From the cell containing the given text, extract its center point as (X, Y) coordinate. 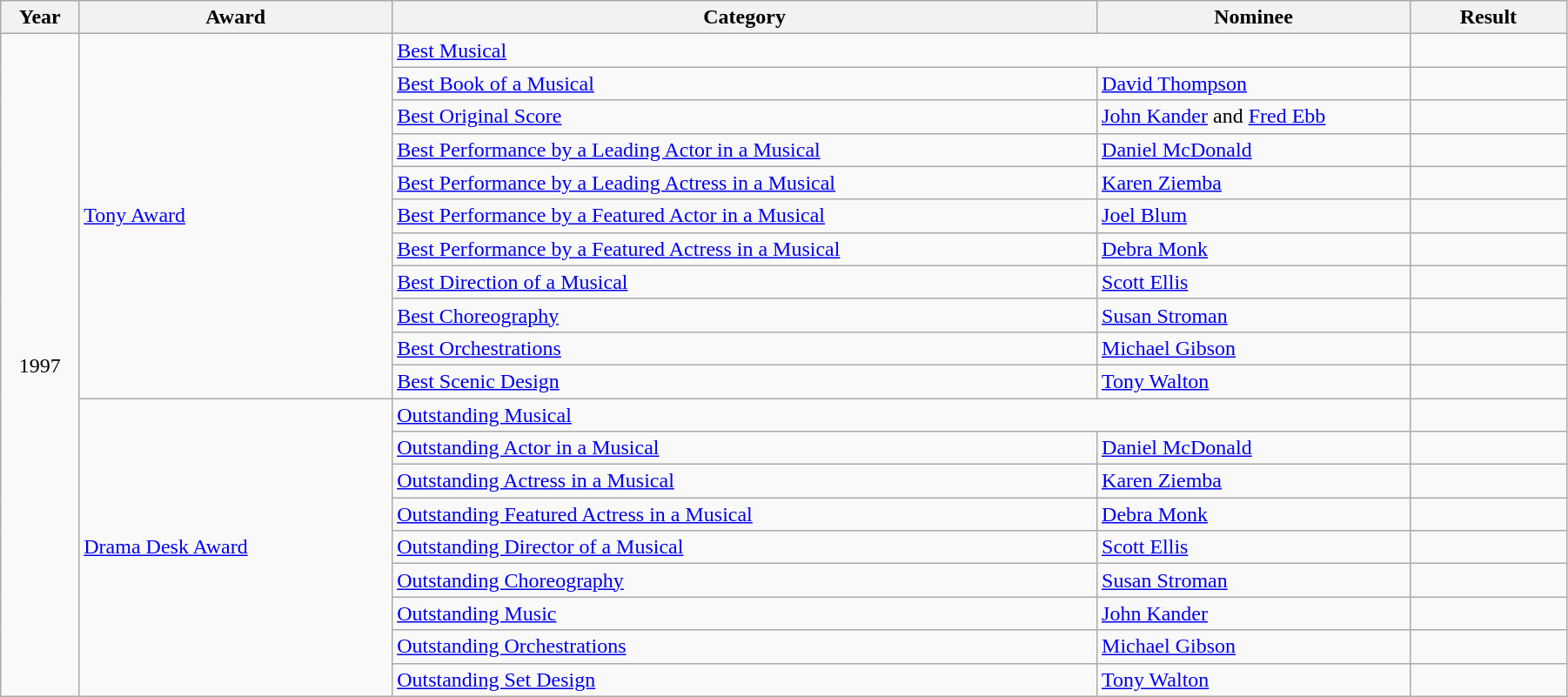
Best Orchestrations (745, 348)
Outstanding Actor in a Musical (745, 448)
Outstanding Set Design (745, 680)
John Kander and Fred Ebb (1254, 117)
Joel Blum (1254, 216)
Result (1488, 17)
Nominee (1254, 17)
Best Scenic Design (745, 381)
Outstanding Choreography (745, 580)
Best Performance by a Featured Actress in a Musical (745, 249)
1997 (40, 365)
Award (236, 17)
David Thompson (1254, 84)
Outstanding Orchestrations (745, 647)
John Kander (1254, 613)
Best Performance by a Leading Actor in a Musical (745, 150)
Category (745, 17)
Outstanding Director of a Musical (745, 547)
Year (40, 17)
Best Direction of a Musical (745, 282)
Best Performance by a Leading Actress in a Musical (745, 183)
Outstanding Music (745, 613)
Best Performance by a Featured Actor in a Musical (745, 216)
Outstanding Actress in a Musical (745, 481)
Best Original Score (745, 117)
Best Choreography (745, 315)
Outstanding Musical (901, 415)
Tony Award (236, 216)
Outstanding Featured Actress in a Musical (745, 514)
Best Musical (901, 50)
Drama Desk Award (236, 548)
Best Book of a Musical (745, 84)
